Scan for the cell matching the given text and deliver its (X, Y) coordinate at center. 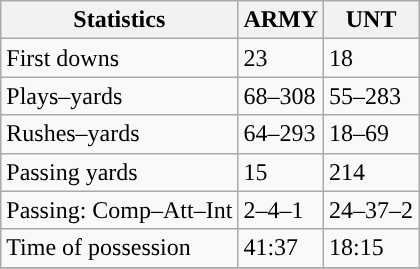
UNT (372, 20)
Time of possession (120, 248)
41:37 (281, 248)
Rushes–yards (120, 134)
15 (281, 172)
64–293 (281, 134)
18 (372, 58)
Passing: Comp–Att–Int (120, 210)
23 (281, 58)
24–37–2 (372, 210)
214 (372, 172)
Plays–yards (120, 96)
2–4–1 (281, 210)
18:15 (372, 248)
68–308 (281, 96)
18–69 (372, 134)
55–283 (372, 96)
First downs (120, 58)
Statistics (120, 20)
ARMY (281, 20)
Passing yards (120, 172)
